Extract the (x, y) coordinate from the center of the cell holding the provided text.  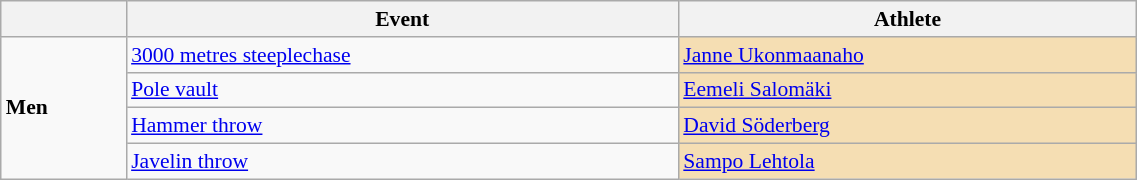
Event (402, 19)
3000 metres steeplechase (402, 55)
Hammer throw (402, 126)
Janne Ukonmaanaho (908, 55)
Javelin throw (402, 162)
David Söderberg (908, 126)
Men (64, 108)
Sampo Lehtola (908, 162)
Athlete (908, 19)
Eemeli Salomäki (908, 90)
Pole vault (402, 90)
